Detect which cell encompasses the target text, then output its [X, Y] center coordinate. 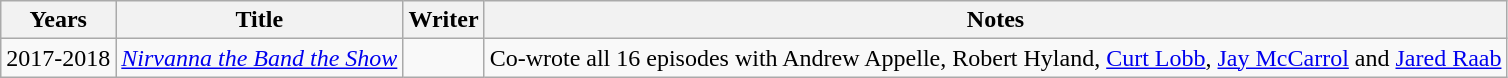
2017-2018 [58, 58]
Years [58, 20]
Title [260, 20]
Nirvanna the Band the Show [260, 58]
Co-wrote all 16 episodes with Andrew Appelle, Robert Hyland, Curt Lobb, Jay McCarrol and Jared Raab [996, 58]
Writer [444, 20]
Notes [996, 20]
